Provide the (x, y) coordinate of the cell's center where the given text is located.  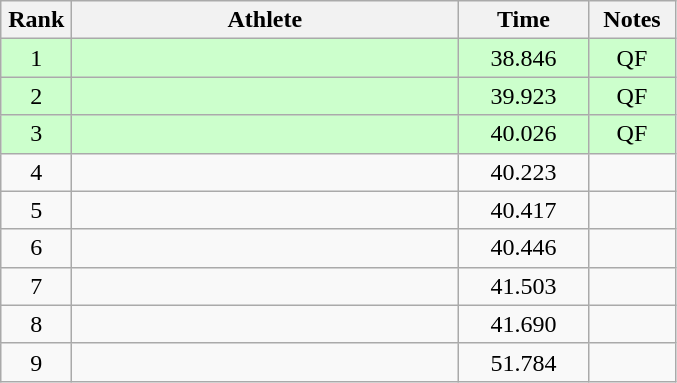
1 (36, 58)
40.446 (524, 248)
Notes (632, 20)
41.503 (524, 286)
3 (36, 134)
7 (36, 286)
8 (36, 324)
Athlete (265, 20)
Rank (36, 20)
6 (36, 248)
40.417 (524, 210)
38.846 (524, 58)
51.784 (524, 362)
40.223 (524, 172)
41.690 (524, 324)
9 (36, 362)
4 (36, 172)
5 (36, 210)
2 (36, 96)
39.923 (524, 96)
Time (524, 20)
40.026 (524, 134)
